Provide the (x, y) coordinate of the cell's center where the given text is located.  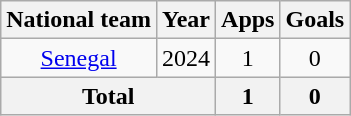
Senegal (79, 58)
Apps (248, 20)
Goals (315, 20)
2024 (186, 58)
National team (79, 20)
Total (108, 96)
Year (186, 20)
